Provide the [X, Y] coordinate of the cell's center where the given text is located.  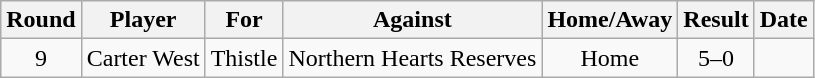
Home [610, 58]
5–0 [716, 58]
Date [784, 20]
Carter West [143, 58]
Home/Away [610, 20]
Round [41, 20]
Result [716, 20]
For [244, 20]
Northern Hearts Reserves [412, 58]
Thistle [244, 58]
9 [41, 58]
Against [412, 20]
Player [143, 20]
